Scan for the cell matching the given text and deliver its (x, y) coordinate at center. 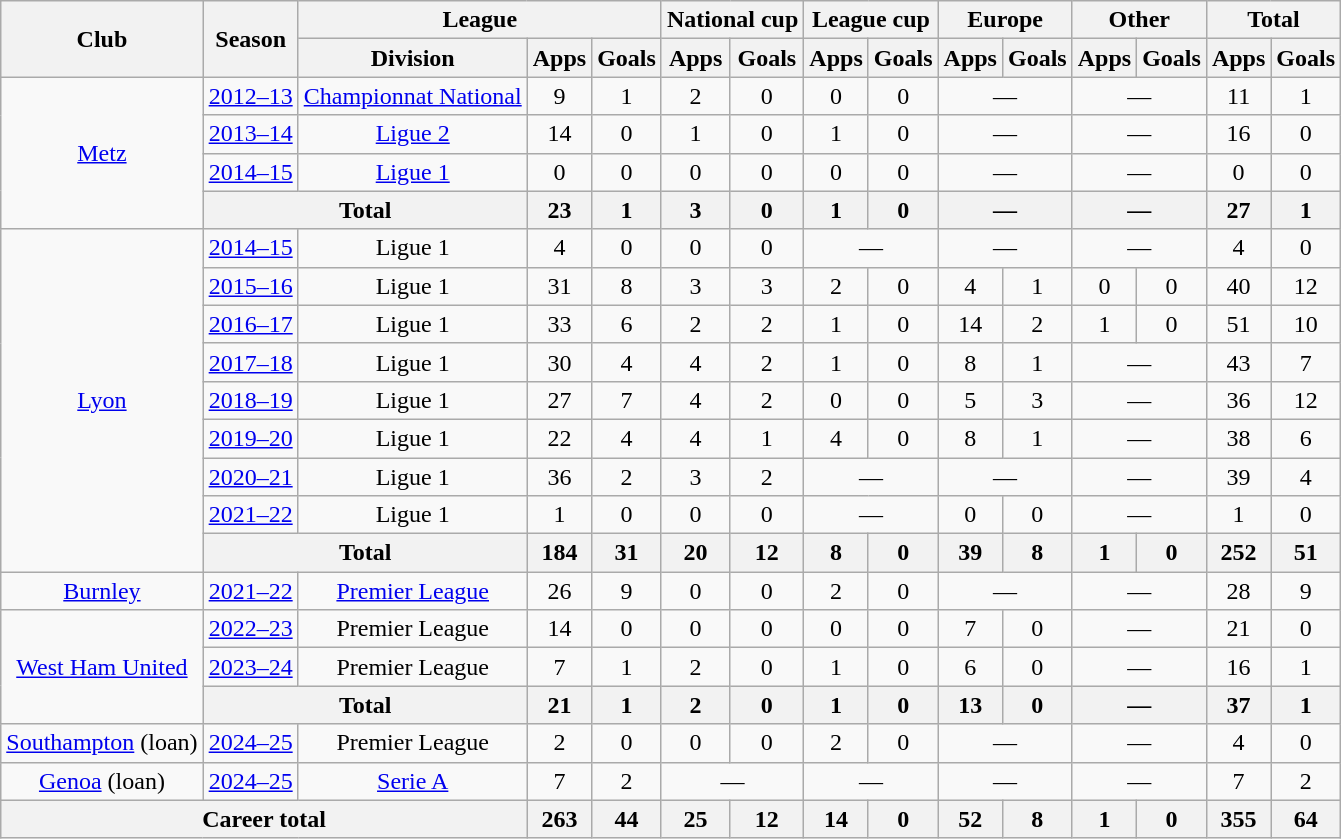
43 (1238, 362)
13 (970, 705)
2018–19 (250, 400)
44 (627, 819)
52 (970, 819)
Club (102, 39)
Europe (1005, 20)
2012–13 (250, 96)
Metz (102, 153)
Career total (264, 819)
22 (559, 438)
184 (559, 553)
Ligue 2 (412, 134)
64 (1306, 819)
355 (1238, 819)
37 (1238, 705)
Lyon (102, 400)
2016–17 (250, 324)
2013–14 (250, 134)
2015–16 (250, 286)
2023–24 (250, 667)
Burnley (102, 591)
2019–20 (250, 438)
10 (1306, 324)
2017–18 (250, 362)
Serie A (412, 781)
252 (1238, 553)
263 (559, 819)
Southampton (loan) (102, 743)
30 (559, 362)
11 (1238, 96)
2020–21 (250, 477)
5 (970, 400)
Division (412, 58)
Genoa (loan) (102, 781)
33 (559, 324)
West Ham United (102, 667)
League cup (871, 20)
League (480, 20)
Season (250, 39)
Championnat National (412, 96)
National cup (732, 20)
25 (695, 819)
2022–23 (250, 629)
38 (1238, 438)
28 (1238, 591)
26 (559, 591)
40 (1238, 286)
Other (1139, 20)
23 (559, 210)
20 (695, 553)
